Identify which cell holds the provided text, then report its (x, y) central coordinate. 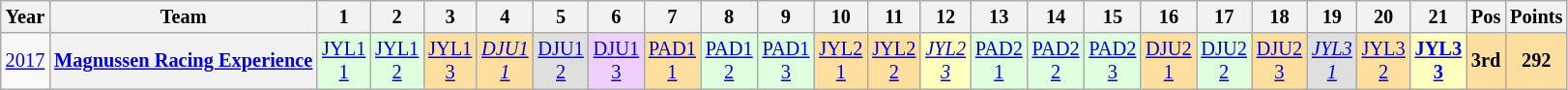
DJU23 (1280, 61)
15 (1112, 16)
JYL23 (945, 61)
JYL33 (1438, 61)
18 (1280, 16)
DJU21 (1168, 61)
PAD11 (673, 61)
4 (505, 16)
JYL12 (396, 61)
6 (617, 16)
19 (1332, 16)
2 (396, 16)
Magnussen Racing Experience (184, 61)
17 (1224, 16)
JYL21 (841, 61)
13 (1000, 16)
PAD12 (729, 61)
Points (1536, 16)
3rd (1486, 61)
9 (787, 16)
Year (25, 16)
DJU11 (505, 61)
JYL31 (1332, 61)
2017 (25, 61)
JYL11 (344, 61)
Pos (1486, 16)
PAD13 (787, 61)
292 (1536, 61)
DJU13 (617, 61)
1 (344, 16)
Team (184, 16)
PAD23 (1112, 61)
JYL22 (893, 61)
16 (1168, 16)
7 (673, 16)
PAD21 (1000, 61)
20 (1384, 16)
8 (729, 16)
10 (841, 16)
JYL13 (450, 61)
12 (945, 16)
5 (561, 16)
14 (1056, 16)
PAD22 (1056, 61)
21 (1438, 16)
3 (450, 16)
JYL32 (1384, 61)
11 (893, 16)
DJU22 (1224, 61)
DJU12 (561, 61)
